Identify which cell holds the provided text, then report its [x, y] central coordinate. 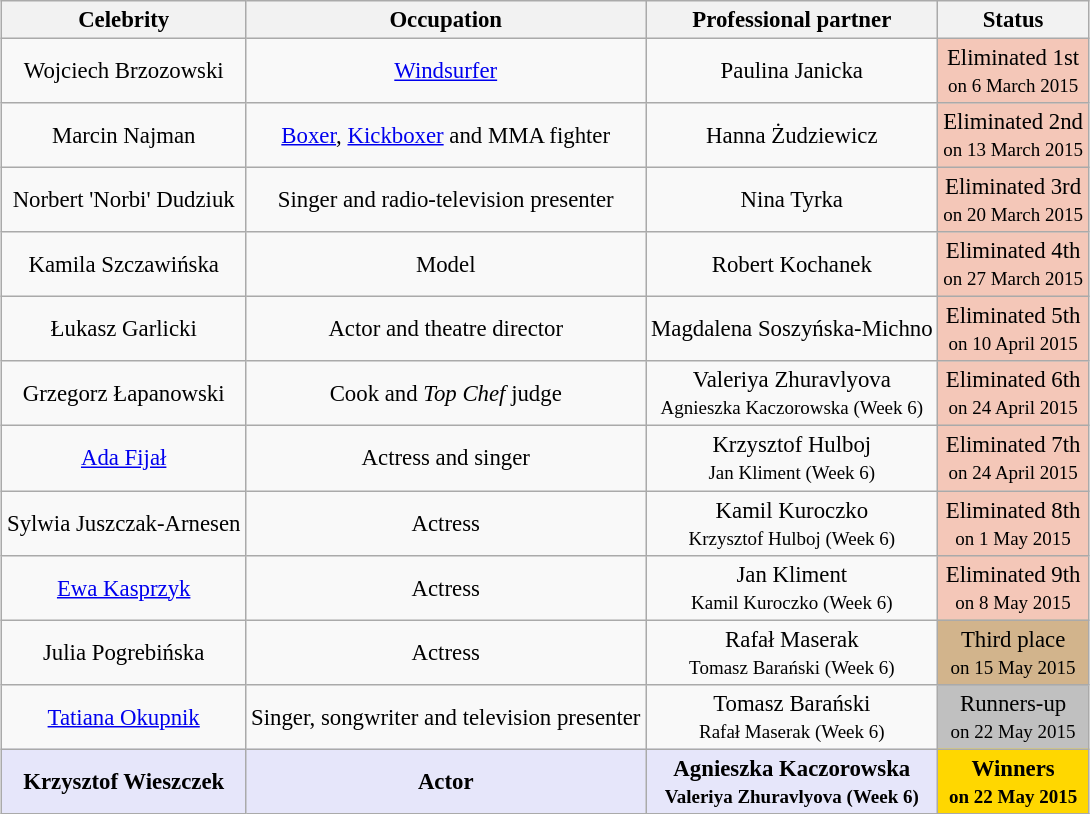
Eliminated 9thon 8 May 2015 [1013, 588]
Eliminated 2ndon 13 March 2015 [1013, 136]
Eliminated 1ston 6 March 2015 [1013, 70]
Krzysztof Wieszczek [124, 782]
Marcin Najman [124, 136]
Julia Pogrebińska [124, 652]
Celebrity [124, 20]
Eliminated 5thon 10 April 2015 [1013, 330]
Kamil Kuroczko Krzysztof Hulboj (Week 6) [792, 522]
Agnieszka Kaczorowska Valeriya Zhuravlyova (Week 6) [792, 782]
Sylwia Juszczak-Arnesen [124, 522]
Kamila Szczawińska [124, 264]
Eliminated 6thon 24 April 2015 [1013, 394]
Nina Tyrka [792, 200]
Grzegorz Łapanowski [124, 394]
Model [446, 264]
Occupation [446, 20]
Actor and theatre director [446, 330]
Runners-upon 22 May 2015 [1013, 716]
Professional partner [792, 20]
Hanna Żudziewicz [792, 136]
Windsurfer [446, 70]
Tatiana Okupnik [124, 716]
Rafał Maserak Tomasz Barański (Week 6) [792, 652]
Wojciech Brzozowski [124, 70]
Ewa Kasprzyk [124, 588]
Cook and Top Chef judge [446, 394]
Krzysztof Hulboj Jan Kliment (Week 6) [792, 458]
Singer and radio-television presenter [446, 200]
Valeriya Zhuravlyova Agnieszka Kaczorowska (Week 6) [792, 394]
Paulina Janicka [792, 70]
Eliminated 3rdon 20 March 2015 [1013, 200]
Boxer, Kickboxer and MMA fighter [446, 136]
Magdalena Soszyńska-Michno [792, 330]
Tomasz Barański Rafał Maserak (Week 6) [792, 716]
Norbert 'Norbi' Dudziuk [124, 200]
Singer, songwriter and television presenter [446, 716]
Eliminated 7thon 24 April 2015 [1013, 458]
Actor [446, 782]
Łukasz Garlicki [124, 330]
Robert Kochanek [792, 264]
Eliminated 8thon 1 May 2015 [1013, 522]
Actress and singer [446, 458]
Eliminated 4thon 27 March 2015 [1013, 264]
Jan Kliment Kamil Kuroczko (Week 6) [792, 588]
Status [1013, 20]
Ada Fijał [124, 458]
Third placeon 15 May 2015 [1013, 652]
Winnerson 22 May 2015 [1013, 782]
